Detect which cell encompasses the target text, then output its [X, Y] center coordinate. 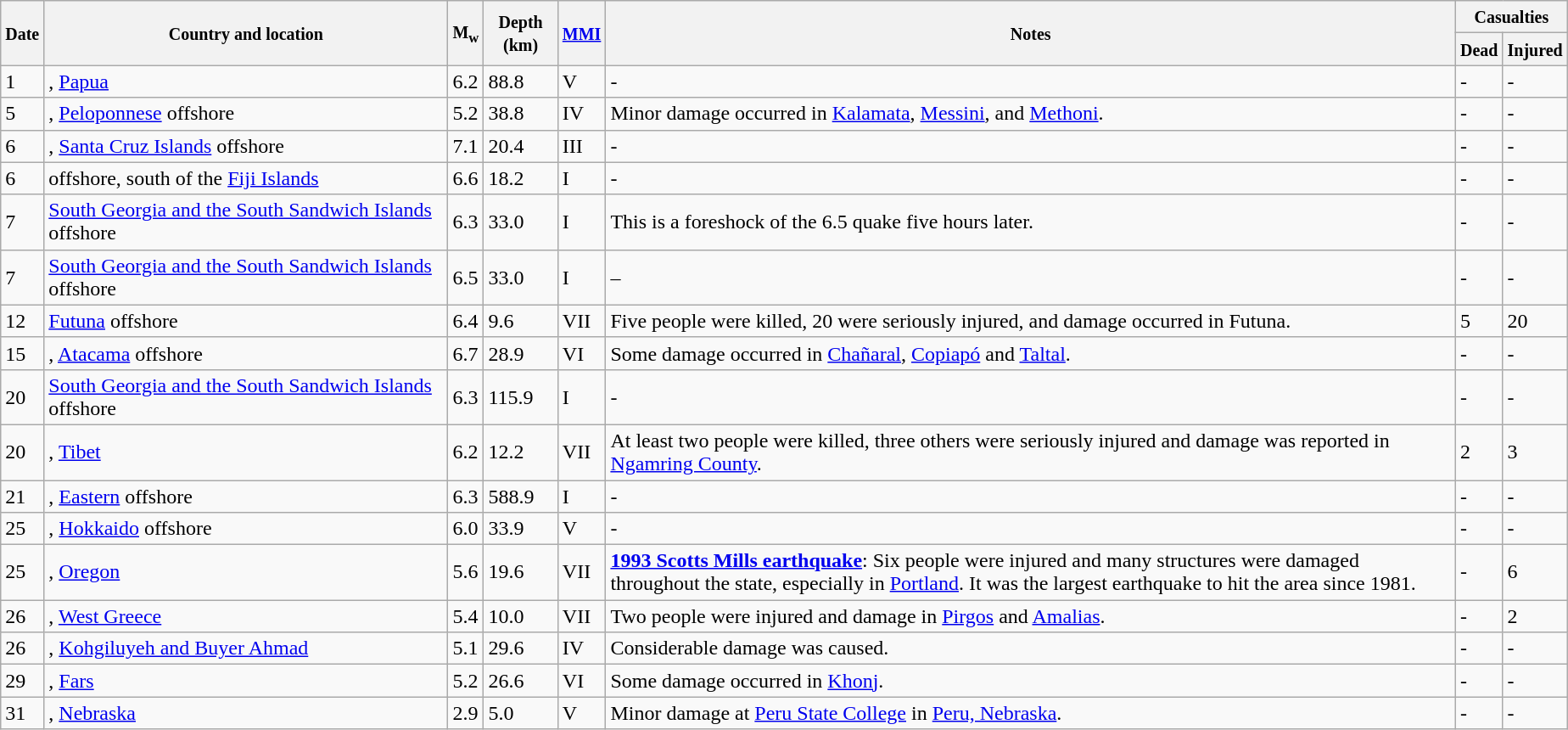
, Tibet [246, 452]
Some damage occurred in Khonj. [1031, 681]
Casualties [1511, 17]
31 [22, 713]
5.0 [521, 713]
6.6 [466, 178]
1 [22, 81]
, Fars [246, 681]
29.6 [521, 649]
, Hokkaido offshore [246, 529]
III [582, 146]
MMI [582, 33]
Some damage occurred in Chañaral, Copiapó and Taltal. [1031, 353]
10.0 [521, 616]
Dead [1479, 49]
Mw [466, 33]
21 [22, 497]
Injured [1535, 49]
26.6 [521, 681]
12 [22, 321]
115.9 [521, 397]
5.4 [466, 616]
5.1 [466, 649]
offshore, south of the Fiji Islands [246, 178]
, Peloponnese offshore [246, 114]
7.1 [466, 146]
88.8 [521, 81]
18.2 [521, 178]
38.8 [521, 114]
588.9 [521, 497]
, West Greece [246, 616]
– [1031, 277]
Futuna offshore [246, 321]
Minor damage at Peru State College in Peru, Nebraska. [1031, 713]
3 [1535, 452]
20.4 [521, 146]
Depth (km) [521, 33]
6.7 [466, 353]
, Oregon [246, 572]
Country and location [246, 33]
, Papua [246, 81]
, Kohgiluyeh and Buyer Ahmad [246, 649]
Minor damage occurred in Kalamata, Messini, and Methoni. [1031, 114]
28.9 [521, 353]
6.4 [466, 321]
, Eastern offshore [246, 497]
, Atacama offshore [246, 353]
33.9 [521, 529]
, Nebraska [246, 713]
9.6 [521, 321]
Date [22, 33]
12.2 [521, 452]
Five people were killed, 20 were seriously injured, and damage occurred in Futuna. [1031, 321]
At least two people were killed, three others were seriously injured and damage was reported in Ngamring County. [1031, 452]
Notes [1031, 33]
2.9 [466, 713]
6.5 [466, 277]
15 [22, 353]
, Santa Cruz Islands offshore [246, 146]
Considerable damage was caused. [1031, 649]
6.0 [466, 529]
29 [22, 681]
5.6 [466, 572]
This is a foreshock of the 6.5 quake five hours later. [1031, 222]
19.6 [521, 572]
Two people were injured and damage in Pirgos and Amalias. [1031, 616]
